For the text-containing cell, return its midpoint in [X, Y] coordinate format. 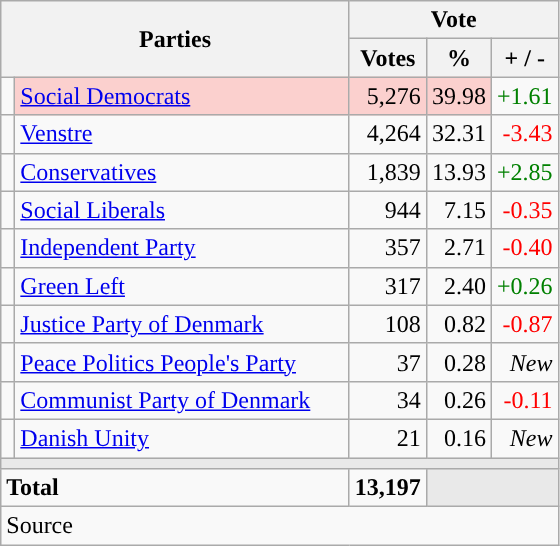
+2.85 [524, 172]
Vote [454, 20]
7.15 [458, 210]
317 [388, 286]
+0.26 [524, 286]
-0.40 [524, 248]
Social Democrats [182, 96]
-0.11 [524, 400]
39.98 [458, 96]
Danish Unity [182, 438]
13.93 [458, 172]
0.26 [458, 400]
% [458, 58]
-3.43 [524, 134]
5,276 [388, 96]
Communist Party of Denmark [182, 400]
-0.35 [524, 210]
13,197 [388, 488]
1,839 [388, 172]
Green Left [182, 286]
34 [388, 400]
21 [388, 438]
0.16 [458, 438]
Peace Politics People's Party [182, 362]
944 [388, 210]
Independent Party [182, 248]
-0.87 [524, 324]
2.40 [458, 286]
0.82 [458, 324]
2.71 [458, 248]
+ / - [524, 58]
+1.61 [524, 96]
Social Liberals [182, 210]
32.31 [458, 134]
4,264 [388, 134]
37 [388, 362]
Total [176, 488]
Venstre [182, 134]
Justice Party of Denmark [182, 324]
Parties [176, 39]
108 [388, 324]
Conservatives [182, 172]
0.28 [458, 362]
Votes [388, 58]
Source [280, 526]
357 [388, 248]
